Find where the given text appears and provide that cell's center as [x, y] coordinate. 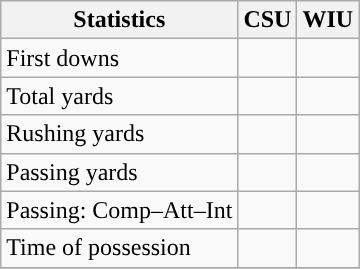
Rushing yards [120, 134]
Total yards [120, 96]
Passing: Comp–Att–Int [120, 210]
CSU [268, 20]
Passing yards [120, 172]
WIU [328, 20]
First downs [120, 58]
Statistics [120, 20]
Time of possession [120, 248]
